Pinpoint the cell where the given text exists, returning its [x, y] midpoint coordinate. 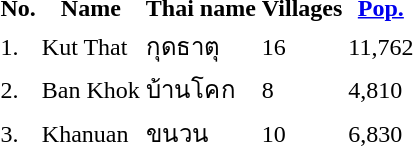
Ban Khok [90, 90]
กุดธาตุ [200, 46]
Kut That [90, 46]
บ้านโคก [200, 90]
16 [302, 46]
8 [302, 90]
